Return the (X, Y) coordinate for the center point of the cell that contains the specified text.  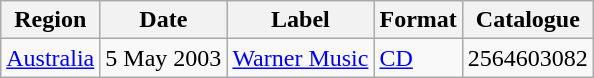
Warner Music (300, 58)
5 May 2003 (164, 58)
Region (50, 20)
Catalogue (528, 20)
2564603082 (528, 58)
CD (418, 58)
Format (418, 20)
Australia (50, 58)
Date (164, 20)
Label (300, 20)
